Determine the (X, Y) coordinate at the center of the cell enclosing the given text.  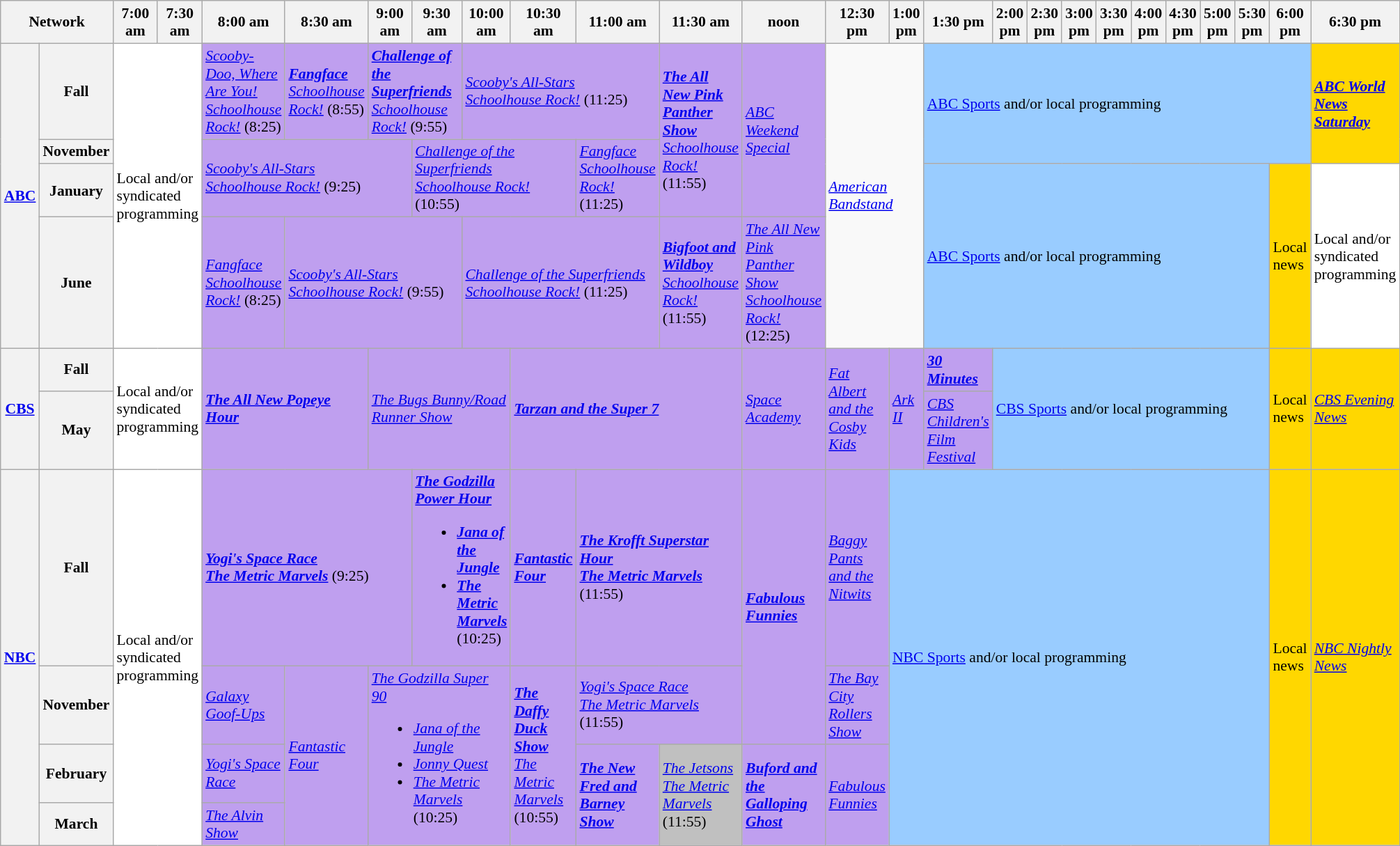
CBS (20, 409)
2:00 pm (1010, 22)
6:00 pm (1289, 22)
Ark II (906, 409)
Challenge of the SuperfriendsSchoolhouse Rock! (10:55) (494, 178)
June (76, 283)
11:00 am (617, 22)
12:30 pm (857, 22)
30 Minutes (958, 370)
1:00 pm (906, 22)
The Bay City Rollers Show (857, 705)
American Bandstand (874, 196)
11:30 am (700, 22)
CBS Evening News (1355, 409)
3:30 pm (1114, 22)
2:30 pm (1044, 22)
NBC (20, 657)
CBS Sports and/or local programming (1131, 409)
9:30 am (436, 22)
FangfaceSchoolhouse Rock! (8:55) (326, 91)
The Krofft Superstar HourThe Metric Marvels (11:55) (659, 568)
8:30 am (326, 22)
The Alvin Show (244, 824)
7:00 am (135, 22)
ABC (20, 196)
noon (784, 22)
8:00 am (244, 22)
May (76, 430)
Yogi's Space Race (244, 774)
Bigfoot and WildboySchoolhouse Rock! (11:55) (700, 283)
CBS Children's Film Festival (958, 430)
Yogi's Space RaceThe Metric Marvels (9:25) (306, 568)
10:00 am (486, 22)
The Daffy Duck ShowThe Metric Marvels (10:55) (543, 756)
The Godzilla Power HourJana of the JungleThe Metric Marvels (10:25) (461, 568)
Buford and the Galloping Ghost (784, 795)
March (76, 824)
Space Academy (784, 409)
The New Fred and Barney Show (617, 795)
February (76, 774)
January (76, 191)
The Jetsons The Metric Marvels (11:55) (700, 795)
Yogi's Space RaceThe Metric Marvels (11:55) (659, 705)
FangfaceSchoolhouse Rock! (11:25) (617, 178)
Network (57, 22)
6:30 pm (1355, 22)
4:30 pm (1183, 22)
Scooby's All-StarsSchoolhouse Rock! (11:25) (560, 91)
The Bugs Bunny/Road Runner Show (440, 409)
Tarzan and the Super 7 (627, 409)
3:00 pm (1079, 22)
5:00 pm (1218, 22)
The All New Popeye Hour (285, 409)
NBC Sports and/or local programming (1079, 657)
7:30 am (180, 22)
9:00 am (390, 22)
4:00 pm (1149, 22)
5:30 pm (1252, 22)
Scooby-Doo, Where Are You!Schoolhouse Rock! (8:25) (244, 91)
Fat Albert and the Cosby Kids (857, 409)
Challenge of the SuperfriendsSchoolhouse Rock! (9:55) (415, 91)
Scooby's All-StarsSchoolhouse Rock! (9:55) (373, 283)
FangfaceSchoolhouse Rock! (8:25) (244, 283)
Challenge of the SuperfriendsSchoolhouse Rock! (11:25) (560, 283)
The Godzilla Super 90Jana of the JungleJonny Quest The Metric Marvels (10:25) (440, 756)
Scooby's All-StarsSchoolhouse Rock! (9:25) (306, 178)
Galaxy Goof-Ups (244, 705)
1:30 pm (958, 22)
The All New Pink Panther ShowSchoolhouse Rock! (12:25) (784, 283)
NBC Nightly News (1355, 657)
The All New Pink Panther ShowSchoolhouse Rock! (11:55) (700, 130)
ABC World News Saturday (1355, 103)
Baggy Pants and the Nitwits (857, 568)
10:30 am (543, 22)
ABC Weekend Special (784, 130)
